For the text-containing cell, return its midpoint in [x, y] coordinate format. 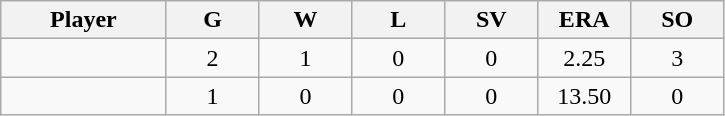
SO [678, 20]
3 [678, 58]
ERA [584, 20]
SV [492, 20]
W [306, 20]
L [398, 20]
Player [84, 20]
G [212, 20]
2.25 [584, 58]
13.50 [584, 96]
2 [212, 58]
